For the text-containing cell, return its midpoint in [x, y] coordinate format. 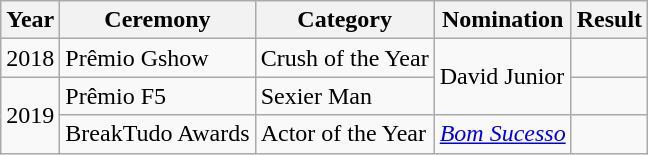
Nomination [502, 20]
Year [30, 20]
Sexier Man [344, 96]
Crush of the Year [344, 58]
Bom Sucesso [502, 134]
2018 [30, 58]
2019 [30, 115]
David Junior [502, 77]
Prêmio Gshow [158, 58]
Ceremony [158, 20]
Category [344, 20]
Result [609, 20]
Prêmio F5 [158, 96]
BreakTudo Awards [158, 134]
Actor of the Year [344, 134]
